Determine the [x, y] coordinate at the center of the cell enclosing the given text.  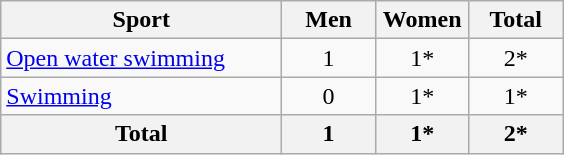
Sport [142, 20]
0 [329, 96]
Women [422, 20]
Swimming [142, 96]
Open water swimming [142, 58]
Men [329, 20]
